Detect which cell encompasses the target text, then output its [X, Y] center coordinate. 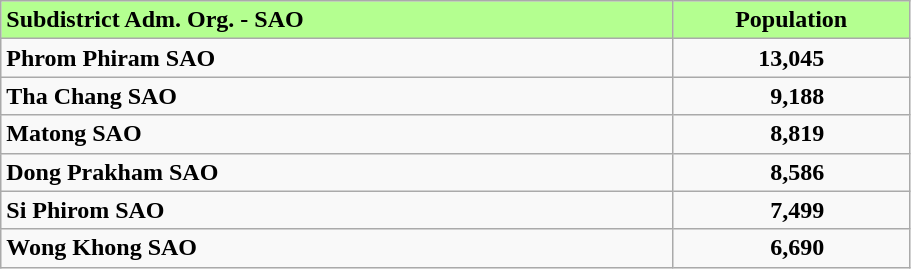
9,188 [791, 96]
Population [791, 20]
Dong Prakham SAO [337, 172]
Si Phirom SAO [337, 210]
8,586 [791, 172]
Phrom Phiram SAO [337, 58]
Tha Chang SAO [337, 96]
Subdistrict Adm. Org. - SAO [337, 20]
7,499 [791, 210]
8,819 [791, 134]
Wong Khong SAO [337, 248]
6,690 [791, 248]
13,045 [791, 58]
Matong SAO [337, 134]
